Provide the [X, Y] coordinate of the cell's center where the given text is located.  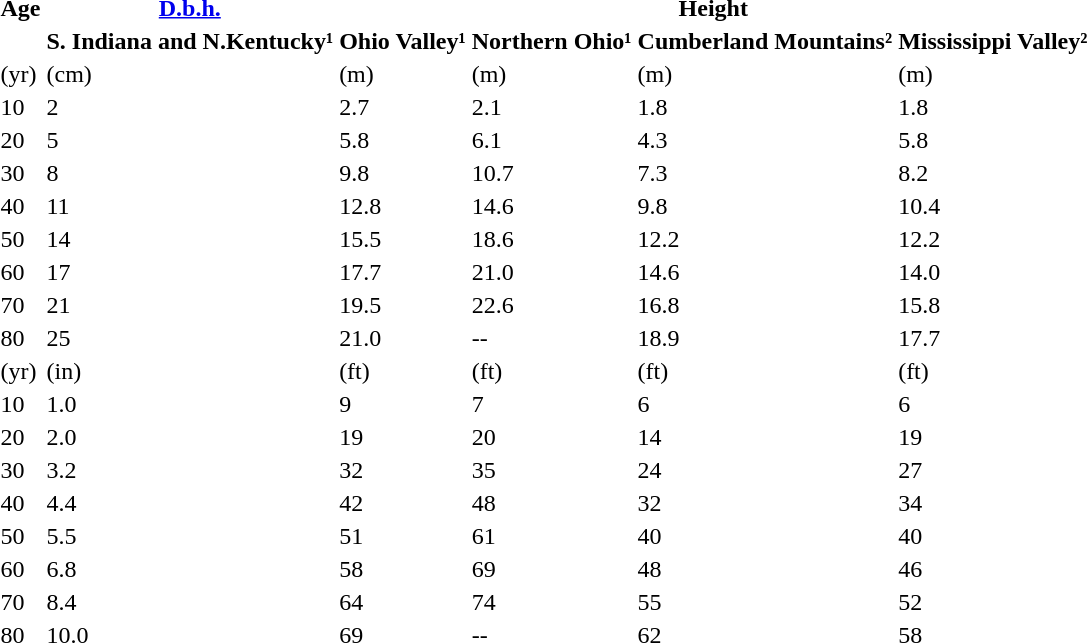
S. Indiana and N.Kentucky¹ [190, 41]
42 [403, 503]
74 [552, 602]
21 [190, 305]
7.3 [765, 173]
12.8 [403, 206]
4.4 [190, 503]
18.9 [765, 338]
(in) [190, 371]
Cumberland Mountains² [765, 41]
18.6 [552, 239]
24 [765, 470]
10.7 [552, 173]
69 [552, 569]
2 [190, 107]
51 [403, 536]
8 [190, 173]
15.5 [403, 239]
35 [552, 470]
4.3 [765, 140]
55 [765, 602]
2.1 [552, 107]
22.6 [552, 305]
11 [190, 206]
5 [190, 140]
8.4 [190, 602]
3.2 [190, 470]
-- [552, 338]
58 [403, 569]
1.8 [765, 107]
9 [403, 404]
6.8 [190, 569]
19.5 [403, 305]
Ohio Valley¹ [403, 41]
17.7 [403, 272]
20 [552, 437]
2.7 [403, 107]
25 [190, 338]
(cm) [190, 74]
5.5 [190, 536]
12.2 [765, 239]
7 [552, 404]
17 [190, 272]
1.0 [190, 404]
16.8 [765, 305]
5.8 [403, 140]
6.1 [552, 140]
19 [403, 437]
40 [765, 536]
64 [403, 602]
6 [765, 404]
2.0 [190, 437]
Northern Ohio¹ [552, 41]
61 [552, 536]
